Scan for the cell matching the given text and deliver its (x, y) coordinate at center. 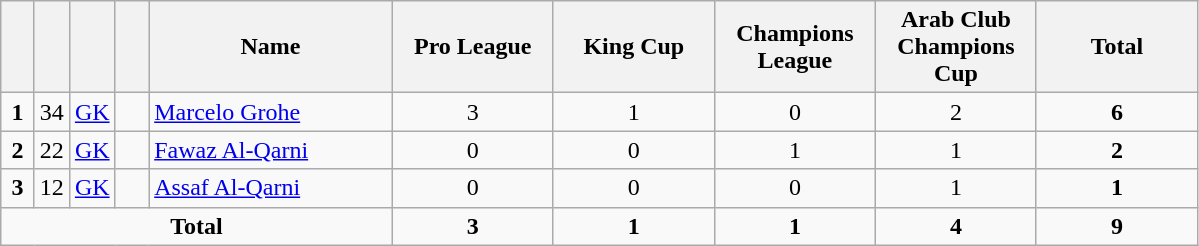
Marcelo Grohe (271, 112)
Assaf Al-Qarni (271, 188)
6 (1116, 112)
Pro League (472, 47)
King Cup (634, 47)
Name (271, 47)
Fawaz Al-Qarni (271, 150)
9 (1116, 226)
34 (52, 112)
Champions League (794, 47)
12 (52, 188)
4 (956, 226)
22 (52, 150)
Arab Club Champions Cup (956, 47)
